Determine the [x, y] coordinate at the center of the cell enclosing the given text.  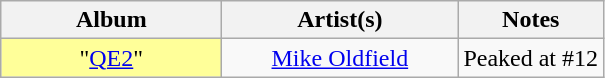
Album [112, 20]
Peaked at #12 [531, 58]
Artist(s) [340, 20]
Mike Oldfield [340, 58]
Notes [531, 20]
"QE2" [112, 58]
